Search for the cell housing the specified text and yield its [x, y] center coordinate. 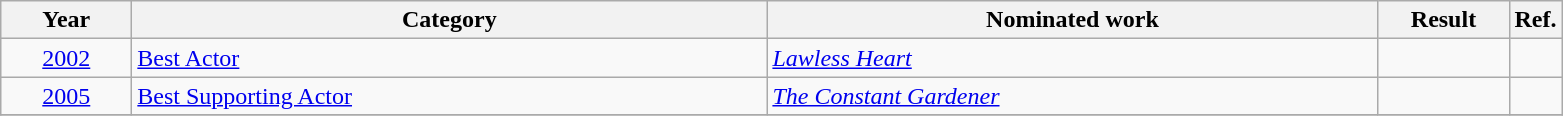
2002 [66, 58]
2005 [66, 96]
Nominated work [1072, 20]
Ref. [1536, 20]
Lawless Heart [1072, 58]
Result [1444, 20]
Best Actor [450, 58]
Year [66, 20]
Category [450, 20]
The Constant Gardener [1072, 96]
Best Supporting Actor [450, 96]
